Scan for the cell matching the given text and deliver its (x, y) coordinate at center. 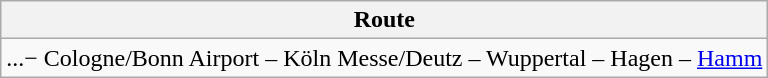
Route (384, 20)
...− Cologne/Bonn Airport – Köln Messe/Deutz – Wuppertal – Hagen – Hamm (384, 58)
